Provide the [X, Y] coordinate of the cell's center where the given text is located.  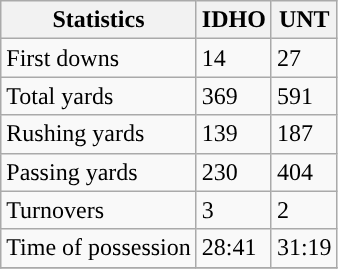
Time of possession [99, 248]
28:41 [234, 248]
230 [234, 172]
14 [234, 58]
Rushing yards [99, 134]
3 [234, 210]
First downs [99, 58]
369 [234, 96]
27 [304, 58]
2 [304, 210]
Total yards [99, 96]
31:19 [304, 248]
404 [304, 172]
IDHO [234, 20]
Passing yards [99, 172]
UNT [304, 20]
591 [304, 96]
187 [304, 134]
Turnovers [99, 210]
139 [234, 134]
Statistics [99, 20]
